Pinpoint the cell where the given text exists, returning its [X, Y] midpoint coordinate. 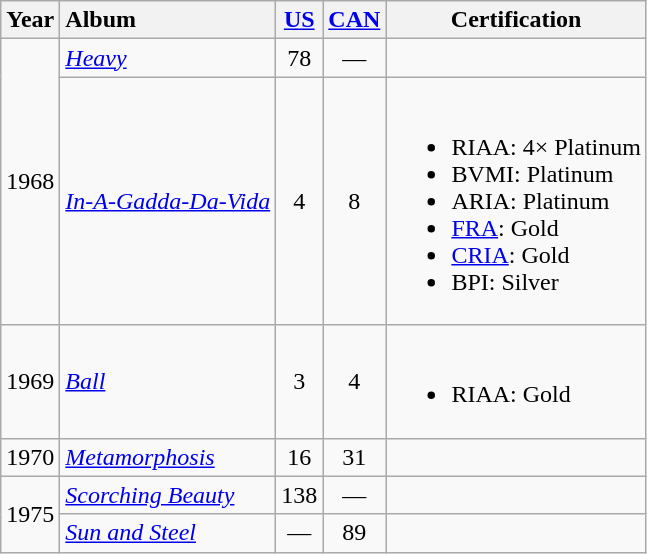
3 [300, 382]
In-A-Gadda-Da-Vida [168, 201]
8 [354, 201]
1975 [30, 514]
Album [168, 20]
Ball [168, 382]
Year [30, 20]
RIAA: Gold [516, 382]
Heavy [168, 58]
89 [354, 533]
1969 [30, 382]
1970 [30, 457]
US [300, 20]
31 [354, 457]
Metamorphosis [168, 457]
Sun and Steel [168, 533]
16 [300, 457]
CAN [354, 20]
Scorching Beauty [168, 495]
138 [300, 495]
Certification [516, 20]
78 [300, 58]
RIAA: 4× PlatinumBVMI: PlatinumARIA: PlatinumFRA: GoldCRIA: GoldBPI: Silver [516, 201]
1968 [30, 182]
